Locate the cell with the specified text and output its [X, Y] center coordinate. 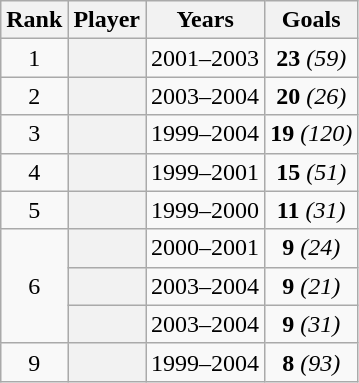
Player [107, 20]
3 [34, 134]
8 (93) [312, 362]
9 (21) [312, 286]
5 [34, 210]
2000–2001 [206, 248]
1999–2000 [206, 210]
Years [206, 20]
1 [34, 58]
20 (26) [312, 96]
2001–2003 [206, 58]
6 [34, 286]
9 (24) [312, 248]
23 (59) [312, 58]
9 (31) [312, 324]
Rank [34, 20]
4 [34, 172]
2 [34, 96]
15 (51) [312, 172]
19 (120) [312, 134]
Goals [312, 20]
11 (31) [312, 210]
9 [34, 362]
1999–2001 [206, 172]
